Pinpoint the cell where the given text exists, returning its (x, y) midpoint coordinate. 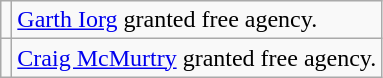
Garth Iorg granted free agency. (197, 20)
Craig McMurtry granted free agency. (197, 58)
